Output the [x, y] coordinate of the center of the cell containing the given text.  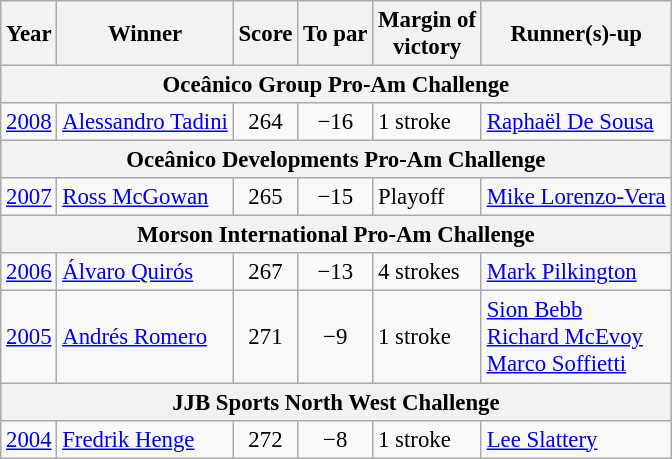
−9 [336, 337]
272 [266, 439]
Mark Pilkington [576, 273]
−16 [336, 122]
Oceânico Group Pro-Am Challenge [336, 85]
Oceânico Developments Pro-Am Challenge [336, 160]
267 [266, 273]
−15 [336, 197]
Playoff [428, 197]
Runner(s)-up [576, 34]
Fredrik Henge [145, 439]
2005 [29, 337]
Lee Slattery [576, 439]
265 [266, 197]
Ross McGowan [145, 197]
Raphaël De Sousa [576, 122]
2006 [29, 273]
Alessandro Tadini [145, 122]
JJB Sports North West Challenge [336, 402]
Sion Bebb Richard McEvoy Marco Soffietti [576, 337]
2007 [29, 197]
Andrés Romero [145, 337]
264 [266, 122]
−8 [336, 439]
271 [266, 337]
4 strokes [428, 273]
Morson International Pro-Am Challenge [336, 235]
2008 [29, 122]
−13 [336, 273]
To par [336, 34]
Mike Lorenzo-Vera [576, 197]
Margin ofvictory [428, 34]
Winner [145, 34]
2004 [29, 439]
Year [29, 34]
Álvaro Quirós [145, 273]
Score [266, 34]
